Detect which cell encompasses the target text, then output its (x, y) center coordinate. 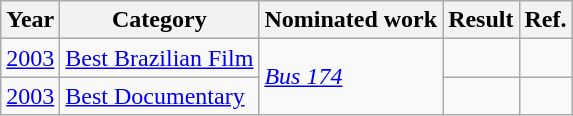
Nominated work (351, 20)
Best Brazilian Film (160, 58)
Best Documentary (160, 96)
Result (481, 20)
Year (30, 20)
Bus 174 (351, 77)
Ref. (546, 20)
Category (160, 20)
